Pinpoint the cell where the given text exists, returning its (X, Y) midpoint coordinate. 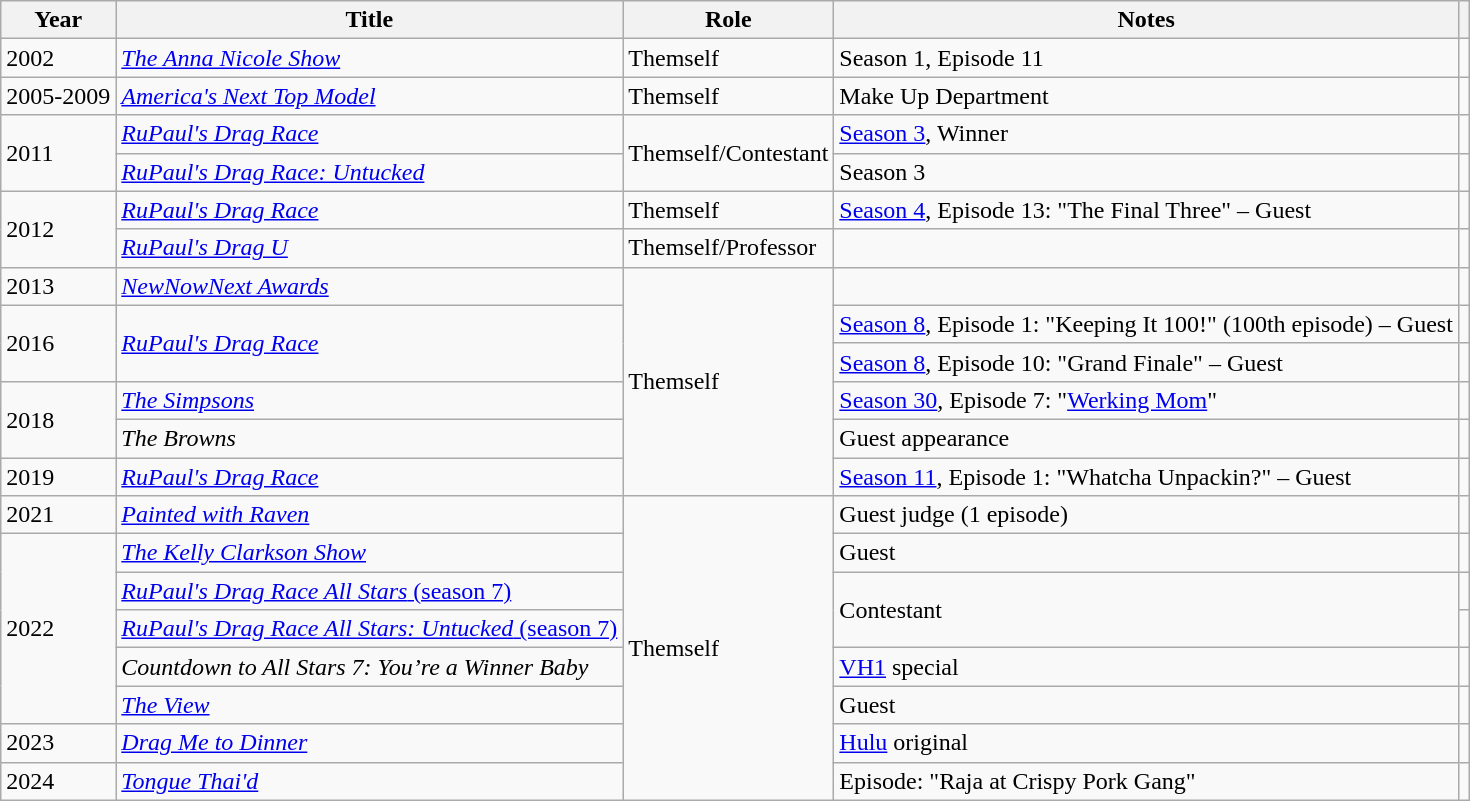
America's Next Top Model (370, 96)
Tongue Thai'd (370, 781)
The Browns (370, 438)
RuPaul's Drag Race All Stars (season 7) (370, 591)
Episode: "Raja at Crispy Pork Gang" (1146, 781)
Hulu original (1146, 743)
2013 (58, 286)
The Anna Nicole Show (370, 58)
Season 8, Episode 1: "Keeping It 100!" (100th episode) – Guest (1146, 324)
Make Up Department (1146, 96)
Painted with Raven (370, 515)
Contestant (1146, 610)
Season 8, Episode 10: "Grand Finale" – Guest (1146, 362)
The View (370, 705)
Themself/Contestant (728, 153)
Title (370, 20)
The Simpsons (370, 400)
Year (58, 20)
2011 (58, 153)
Season 3 (1146, 172)
NewNowNext Awards (370, 286)
Themself/Professor (728, 248)
2018 (58, 419)
2022 (58, 629)
Guest appearance (1146, 438)
Guest judge (1 episode) (1146, 515)
The Kelly Clarkson Show (370, 553)
2012 (58, 229)
Drag Me to Dinner (370, 743)
2016 (58, 343)
RuPaul's Drag Race: Untucked (370, 172)
2002 (58, 58)
Season 30, Episode 7: "Werking Mom" (1146, 400)
Role (728, 20)
RuPaul's Drag Race All Stars: Untucked (season 7) (370, 629)
Notes (1146, 20)
2005-2009 (58, 96)
Season 1, Episode 11 (1146, 58)
2019 (58, 477)
Season 3, Winner (1146, 134)
VH1 special (1146, 667)
2021 (58, 515)
Season 4, Episode 13: "The Final Three" – Guest (1146, 210)
Season 11, Episode 1: "Whatcha Unpackin?" – Guest (1146, 477)
Countdown to All Stars 7: You’re a Winner Baby (370, 667)
2023 (58, 743)
2024 (58, 781)
RuPaul's Drag U (370, 248)
